From the cell containing the given text, extract its center point as (x, y) coordinate. 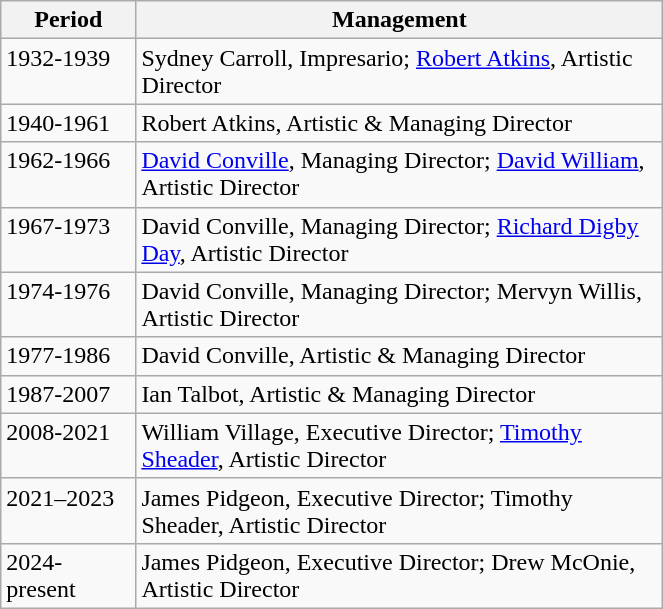
Ian Talbot, Artistic & Managing Director (400, 394)
2024-present (68, 576)
Management (400, 20)
James Pidgeon, Executive Director; Timothy Sheader, Artistic Director (400, 510)
David Conville, Managing Director; Mervyn Willis, Artistic Director (400, 304)
1987-2007 (68, 394)
1977-1986 (68, 356)
1940-1961 (68, 123)
2021–2023 (68, 510)
1967-1973 (68, 240)
Robert Atkins, Artistic & Managing Director (400, 123)
1932-1939 (68, 72)
Sydney Carroll, Impresario; Robert Atkins, Artistic Director (400, 72)
David Conville, Artistic & Managing Director (400, 356)
David Conville, Managing Director; David William, Artistic Director (400, 174)
2008-2021 (68, 446)
James Pidgeon, Executive Director; Drew McOnie, Artistic Director (400, 576)
William Village, Executive Director; Timothy Sheader, Artistic Director (400, 446)
1974-1976 (68, 304)
1962-1966 (68, 174)
David Conville, Managing Director; Richard Digby Day, Artistic Director (400, 240)
Period (68, 20)
